Return the [x, y] coordinate for the center point of the cell that contains the specified text.  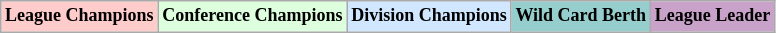
League Champions [80, 16]
League Leader [712, 16]
Conference Champions [252, 16]
Division Champions [429, 16]
Wild Card Berth [580, 16]
